Find where the given text appears and provide that cell's center as [x, y] coordinate. 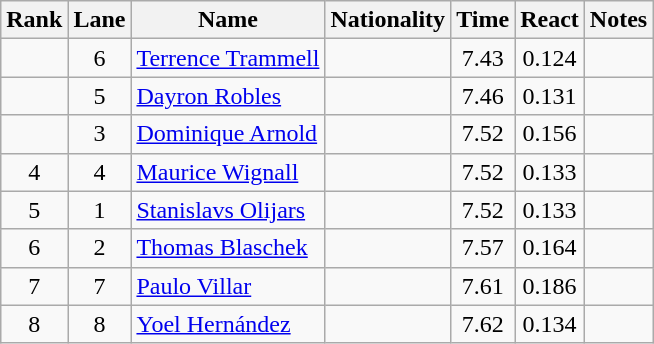
Maurice Wignall [228, 172]
1 [100, 210]
7.46 [483, 96]
3 [100, 134]
Time [483, 20]
Name [228, 20]
0.131 [550, 96]
Thomas Blaschek [228, 248]
Notes [618, 20]
Dayron Robles [228, 96]
Lane [100, 20]
Terrence Trammell [228, 58]
Paulo Villar [228, 286]
Rank [34, 20]
Yoel Hernández [228, 324]
Nationality [388, 20]
React [550, 20]
7.62 [483, 324]
0.186 [550, 286]
0.124 [550, 58]
Stanislavs Olijars [228, 210]
7.43 [483, 58]
0.134 [550, 324]
Dominique Arnold [228, 134]
7.57 [483, 248]
7.61 [483, 286]
0.164 [550, 248]
0.156 [550, 134]
2 [100, 248]
